Return [X, Y] of the center of cell containing provided text 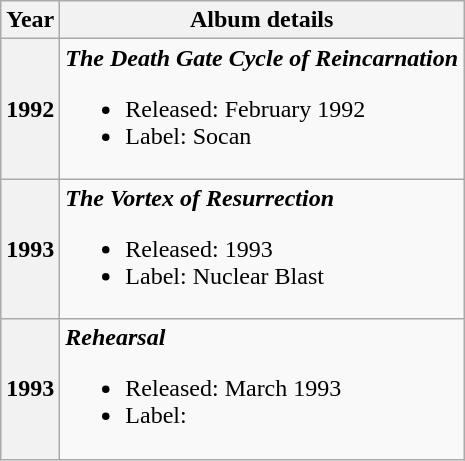
Year [30, 20]
RehearsalReleased: March 1993Label: [262, 389]
The Death Gate Cycle of ReincarnationReleased: February 1992Label: Socan [262, 109]
The Vortex of ResurrectionReleased: 1993Label: Nuclear Blast [262, 249]
1992 [30, 109]
Album details [262, 20]
